Determine the (X, Y) coordinate at the center of the cell enclosing the given text.  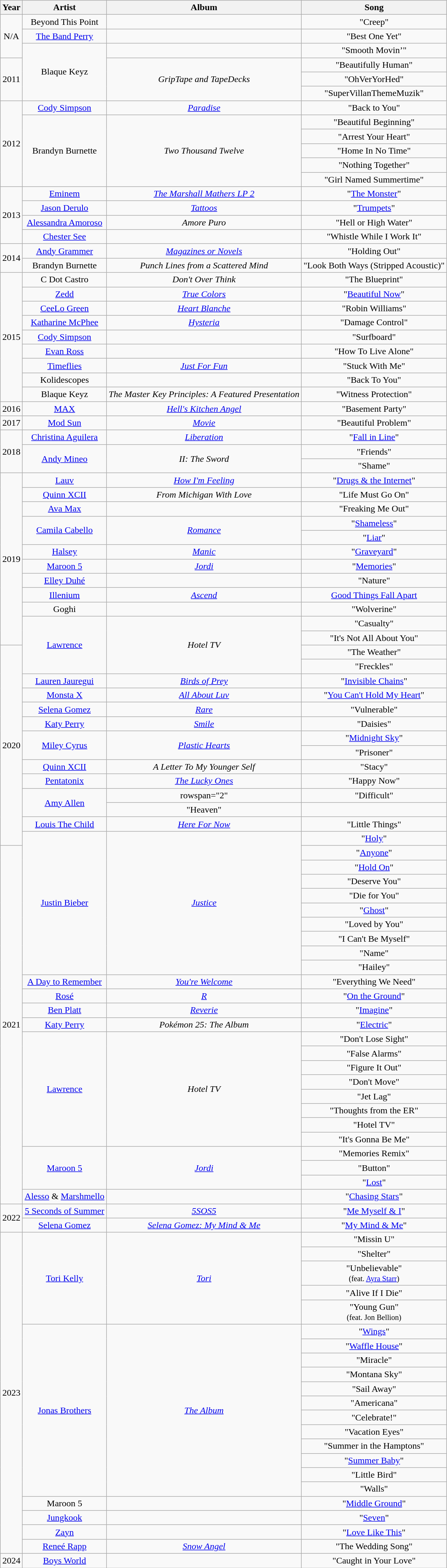
"How To Live Alone" (374, 351)
II: The Sword (204, 459)
Jungkook (65, 1518)
Ascend (204, 595)
"Memories" (374, 566)
"Electric" (374, 1025)
"Summer in the Hamptons" (374, 1446)
"Hold On" (374, 867)
"Wings" (374, 1331)
2023 (11, 1393)
"Love Like This" (374, 1532)
Eminem (65, 194)
You're Welcome (204, 982)
"Walls" (374, 1489)
"Home In No Time" (374, 151)
From Michigan With Love (204, 495)
"Ghost" (374, 910)
"Hell or High Water" (374, 222)
"Deserve You" (374, 881)
"Back To You" (374, 380)
"Girl Named Summertime" (374, 180)
"Thoughts from the ER" (374, 1111)
"The Monster" (374, 194)
Mod Sun (65, 423)
Album (204, 8)
"Arrest Your Heart" (374, 136)
N/A (11, 36)
"Hailey" (374, 967)
Katharine McPhee (65, 323)
How I'm Feeling (204, 480)
"Heaven" (204, 810)
Camila Cabello (65, 530)
Lauren Jauregui (65, 681)
Smile (204, 724)
"Everything We Need" (374, 982)
"Name" (374, 953)
Alessandra Amoroso (65, 222)
"It's Not All About You" (374, 638)
"Lost" (374, 1182)
"Invisible Chains" (374, 681)
The Album (204, 1410)
Hell's Kitchen Angel (204, 408)
Year (11, 8)
Tori (204, 1278)
"Beautifully Human" (374, 65)
"Nothing Together" (374, 165)
Plastic Hearts (204, 745)
Don't Over Think (204, 280)
"False Alarms" (374, 1053)
Tattoos (204, 208)
"Wolverine" (374, 609)
Zayn (65, 1532)
Reverie (204, 1010)
Amy Allen (65, 802)
C Dot Castro (65, 280)
"Montana Sky" (374, 1375)
"Miracle" (374, 1360)
The Master Key Principles: A Featured Presentation (204, 394)
2012 (11, 143)
"Robin Williams" (374, 308)
"Prisoner" (374, 752)
"Graveyard" (374, 552)
"Witness Protection" (374, 394)
Jason Derulo (65, 208)
"Sail Away" (374, 1389)
"Midnight Sky" (374, 738)
2013 (11, 215)
"The Blueprint" (374, 280)
"Surfboard" (374, 337)
"Loved by You" (374, 924)
Illenium (65, 595)
5 Seconds of Summer (65, 1211)
"Casualty" (374, 623)
"The Weather" (374, 652)
Boys World (65, 1560)
Heart Blanche (204, 308)
Song (374, 8)
2021 (11, 1025)
"Daisies" (374, 724)
Jonas Brothers (65, 1410)
Rosé (65, 996)
True Colors (204, 294)
"You Can't Hold My Heart" (374, 695)
"Drugs & the Internet" (374, 480)
"Friends" (374, 452)
rowspan="2" (204, 795)
"Freaking Me Out" (374, 509)
"Vulnerable" (374, 709)
2024 (11, 1560)
Beyond This Point (65, 22)
Elley Duhé (65, 580)
Timeflies (65, 365)
"Beautiful Problem" (374, 423)
"It's Gonna Be Me" (374, 1139)
"On the Ground" (374, 996)
Paradise (204, 108)
Rare (204, 709)
Movie (204, 423)
"Button" (374, 1168)
"Liar" (374, 537)
Punch Lines from a Scattered Mind (204, 265)
"Imagine" (374, 1010)
"Jet Lag" (374, 1096)
"Difficult" (374, 795)
"Shame" (374, 466)
"Beautiful Now" (374, 294)
GripTape and TapeDecks (204, 79)
The Lucky Ones (204, 781)
"The Wedding Song" (374, 1546)
CeeLo Green (65, 308)
"Waffle House" (374, 1346)
"Best One Yet" (374, 36)
"Don't Lose Sight" (374, 1039)
Justice (204, 903)
Alesso & Marshmello (65, 1197)
"Trumpets" (374, 208)
Good Things Fall Apart (374, 595)
"Basement Party" (374, 408)
Andy Grammer (65, 251)
Chester See (65, 237)
"SuperVillanThemeMuzik" (374, 93)
"Creep" (374, 22)
"Alive If I Die" (374, 1292)
Amore Puro (204, 222)
"Memories Remix" (374, 1154)
Manic (204, 552)
Miley Cyrus (65, 745)
Lauv (65, 480)
"Celebrate!" (374, 1417)
"Life Must Go On" (374, 495)
5SOS5 (204, 1211)
"Whistle While I Work It" (374, 237)
"Smooth Movin’" (374, 50)
"Missin U" (374, 1239)
"Hotel TV" (374, 1125)
"Look Both Ways (Stripped Acoustic)" (374, 265)
"Anyone" (374, 853)
"Die for You" (374, 896)
Just For Fun (204, 365)
"Seven" (374, 1518)
2017 (11, 423)
Reneé Rapp (65, 1546)
"Americana" (374, 1403)
"Fall in Line" (374, 437)
Tori Kelly (65, 1278)
"Stacy" (374, 767)
2020 (11, 745)
2019 (11, 559)
"Holy" (374, 838)
Ben Platt (65, 1010)
Justin Bieber (65, 903)
"OhVerYorHed" (374, 79)
Snow Angel (204, 1546)
2022 (11, 1218)
2018 (11, 452)
"Little Things" (374, 824)
"My Mind & Me" (374, 1225)
MAX (65, 408)
Artist (65, 8)
Birds of Prey (204, 681)
Pokémon 25: The Album (204, 1025)
2014 (11, 258)
"Middle Ground" (374, 1503)
"Chasing Stars" (374, 1197)
The Marshall Mathers LP 2 (204, 194)
"Stuck With Me" (374, 365)
Hysteria (204, 323)
"Holding Out" (374, 251)
2011 (11, 79)
Ava Max (65, 509)
Evan Ross (65, 351)
"Caught in Your Love" (374, 1560)
"Summer Baby" (374, 1460)
The Band Perry (65, 36)
"Shelter" (374, 1254)
"Freckles" (374, 667)
"Happy Now" (374, 781)
Christina Aguilera (65, 437)
2015 (11, 337)
"Me Myself & I" (374, 1211)
"Unbelievable"(feat. Ayra Starr) (374, 1273)
"I Can't Be Myself" (374, 939)
"Young Gun"(feat. Jon Bellion) (374, 1312)
Kolidescopes (65, 380)
Pentatonix (65, 781)
A Day to Remember (65, 982)
"Back to You" (374, 108)
Liberation (204, 437)
"Beautiful Beginning" (374, 122)
Selena Gomez: My Mind & Me (204, 1225)
R (204, 996)
Goghi (65, 609)
2016 (11, 408)
Here For Now (204, 824)
Romance (204, 530)
"Damage Control" (374, 323)
"Shameless" (374, 523)
"Nature" (374, 580)
Magazines or Novels (204, 251)
Zedd (65, 294)
All About Luv (204, 695)
Two Thousand Twelve (204, 151)
Halsey (65, 552)
A Letter To My Younger Self (204, 767)
Louis The Child (65, 824)
Andy Mineo (65, 459)
Monsta X (65, 695)
"Don't Move" (374, 1082)
"Figure It Out" (374, 1067)
"Little Bird" (374, 1475)
"Vacation Eyes" (374, 1432)
